For the text-containing cell, return its midpoint in [x, y] coordinate format. 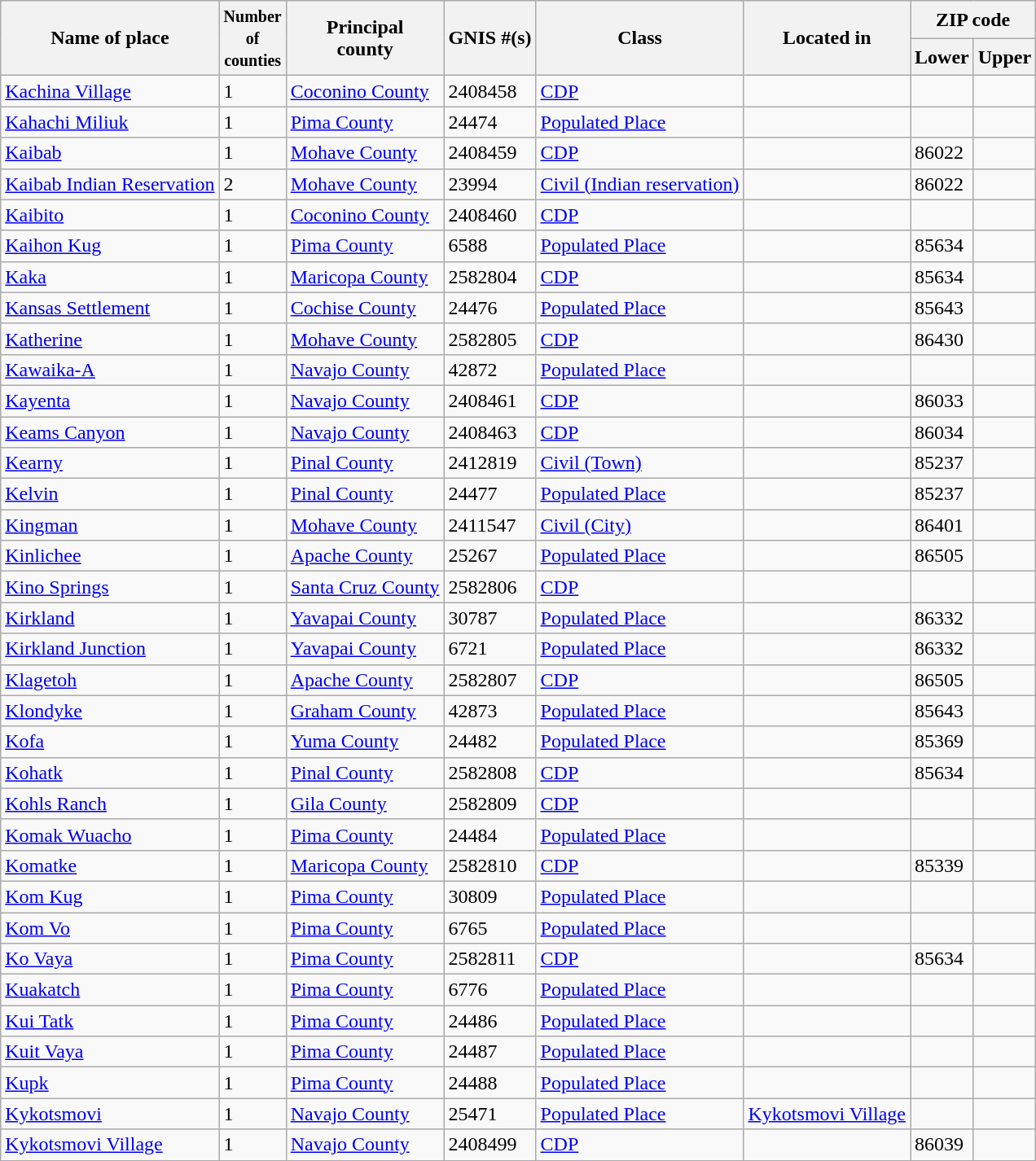
Kohls Ranch [110, 804]
86033 [942, 401]
24486 [490, 1021]
Kirkland Junction [110, 649]
86430 [942, 339]
Kuit Vaya [110, 1052]
25267 [490, 556]
Number ofcounties [252, 38]
Gila County [365, 804]
2582806 [490, 587]
2411547 [490, 525]
Kahachi Miliuk [110, 122]
Kaihon Kug [110, 246]
24488 [490, 1083]
Santa Cruz County [365, 587]
Komak Wuacho [110, 835]
Kui Tatk [110, 1021]
Civil (City) [640, 525]
Kaibito [110, 215]
Komatke [110, 865]
6776 [490, 990]
Graham County [365, 711]
Kawaika-A [110, 370]
24482 [490, 742]
Kom Vo [110, 927]
2412819 [490, 463]
Keams Canyon [110, 432]
2582805 [490, 339]
Located in [827, 38]
24484 [490, 835]
Civil (Town) [640, 463]
Kofa [110, 742]
2408499 [490, 1145]
6588 [490, 246]
2408458 [490, 91]
Yuma County [365, 742]
2408459 [490, 153]
Ko Vaya [110, 959]
Klagetoh [110, 680]
Kykotsmovi [110, 1114]
Kinlichee [110, 556]
Class [640, 38]
24476 [490, 308]
Kohatk [110, 773]
42873 [490, 711]
2582809 [490, 804]
2 [252, 184]
42872 [490, 370]
Kaibab [110, 153]
Kino Springs [110, 587]
Upper [1004, 57]
85339 [942, 865]
86034 [942, 432]
2582811 [490, 959]
24477 [490, 494]
Kansas Settlement [110, 308]
Kachina Village [110, 91]
24487 [490, 1052]
Cochise County [365, 308]
2582804 [490, 277]
2582810 [490, 865]
Kom Kug [110, 896]
24474 [490, 122]
30809 [490, 896]
Civil (Indian reservation) [640, 184]
85369 [942, 742]
23994 [490, 184]
Kingman [110, 525]
86401 [942, 525]
Kaibab Indian Reservation [110, 184]
2408460 [490, 215]
GNIS #(s) [490, 38]
Klondyke [110, 711]
Kuakatch [110, 990]
Kirkland [110, 618]
6765 [490, 927]
ZIP code [973, 20]
Lower [942, 57]
Principal county [365, 38]
86039 [942, 1145]
Name of place [110, 38]
Kayenta [110, 401]
Kearny [110, 463]
Kupk [110, 1083]
25471 [490, 1114]
6721 [490, 649]
Kelvin [110, 494]
2408461 [490, 401]
30787 [490, 618]
2408463 [490, 432]
2582808 [490, 773]
Katherine [110, 339]
2582807 [490, 680]
Kaka [110, 277]
